Capture the cell that displays the provided text and extract its [X, Y] central coordinate. 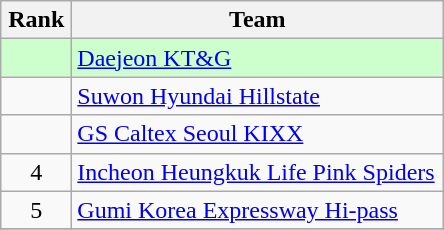
Gumi Korea Expressway Hi-pass [258, 210]
Daejeon KT&G [258, 58]
Rank [36, 20]
Incheon Heungkuk Life Pink Spiders [258, 172]
Team [258, 20]
5 [36, 210]
GS Caltex Seoul KIXX [258, 134]
Suwon Hyundai Hillstate [258, 96]
4 [36, 172]
